Return [X, Y] of the center of cell containing provided text 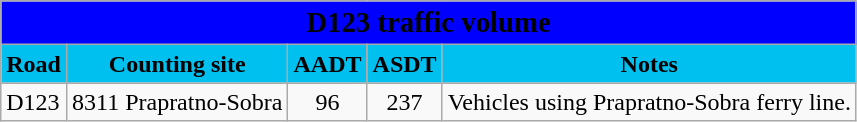
ASDT [404, 64]
237 [404, 102]
D123 [34, 102]
96 [328, 102]
Road [34, 64]
8311 Prapratno-Sobra [176, 102]
D123 traffic volume [429, 23]
Vehicles using Prapratno-Sobra ferry line. [649, 102]
AADT [328, 64]
Counting site [176, 64]
Notes [649, 64]
